Find where the given text appears and provide that cell's center as [x, y] coordinate. 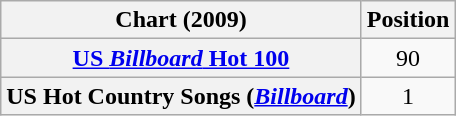
90 [408, 58]
US Billboard Hot 100 [181, 58]
US Hot Country Songs (Billboard) [181, 96]
Position [408, 20]
1 [408, 96]
Chart (2009) [181, 20]
